Pinpoint the cell where the given text exists, returning its [x, y] midpoint coordinate. 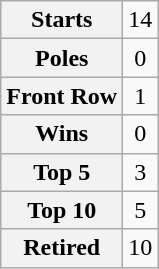
1 [140, 96]
14 [140, 20]
5 [140, 210]
3 [140, 172]
10 [140, 248]
Retired [62, 248]
Top 10 [62, 210]
Starts [62, 20]
Top 5 [62, 172]
Poles [62, 58]
Front Row [62, 96]
Wins [62, 134]
